Pinpoint the cell where the given text exists, returning its [X, Y] midpoint coordinate. 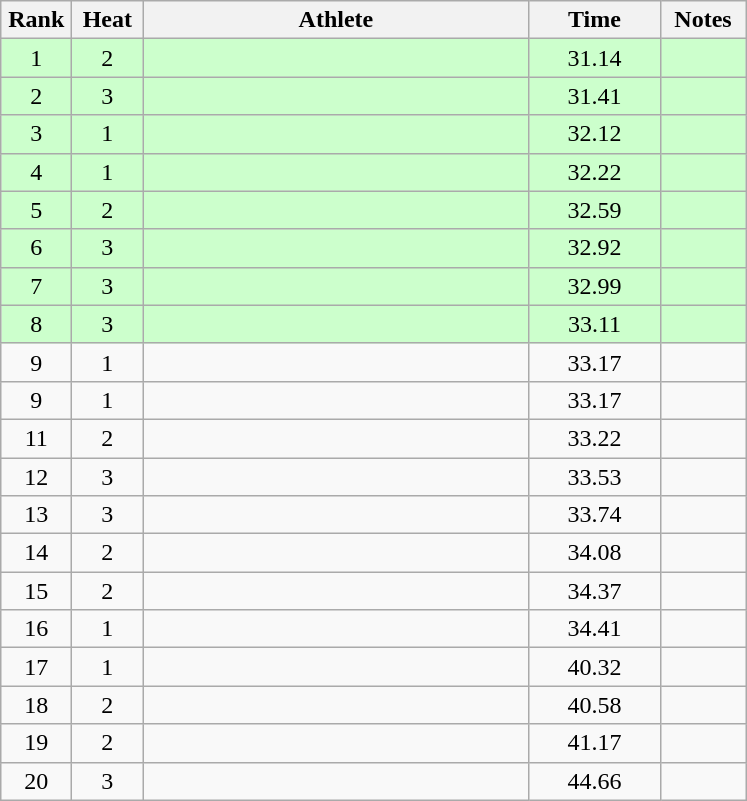
32.92 [594, 248]
15 [36, 591]
20 [36, 781]
31.14 [594, 58]
Rank [36, 20]
16 [36, 629]
40.32 [594, 667]
33.53 [594, 477]
33.74 [594, 515]
31.41 [594, 96]
18 [36, 705]
Time [594, 20]
34.41 [594, 629]
19 [36, 743]
32.22 [594, 172]
32.99 [594, 286]
41.17 [594, 743]
14 [36, 553]
34.08 [594, 553]
4 [36, 172]
Heat [108, 20]
6 [36, 248]
8 [36, 324]
17 [36, 667]
11 [36, 438]
13 [36, 515]
Notes [703, 20]
7 [36, 286]
32.12 [594, 134]
32.59 [594, 210]
12 [36, 477]
34.37 [594, 591]
44.66 [594, 781]
40.58 [594, 705]
33.22 [594, 438]
5 [36, 210]
33.11 [594, 324]
Athlete [336, 20]
